Detect which cell encompasses the target text, then output its [X, Y] center coordinate. 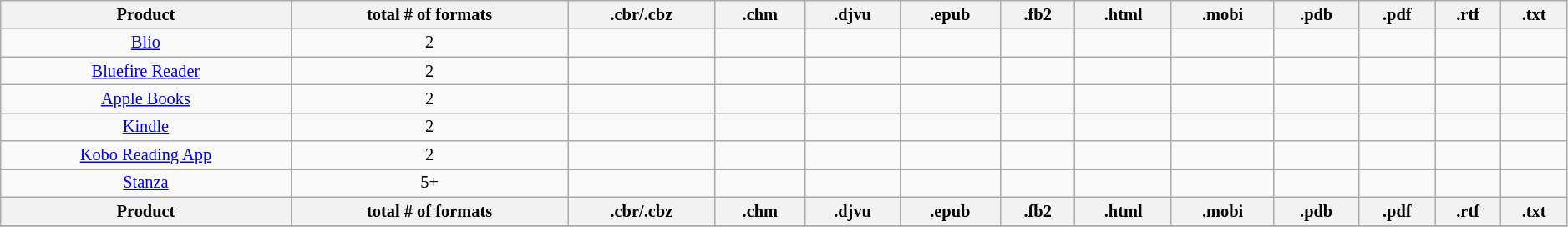
Stanza [145, 183]
Apple Books [145, 98]
5+ [429, 183]
Kobo Reading App [145, 155]
Kindle [145, 127]
Blio [145, 43]
Bluefire Reader [145, 71]
